Scan for the cell matching the given text and deliver its (X, Y) coordinate at center. 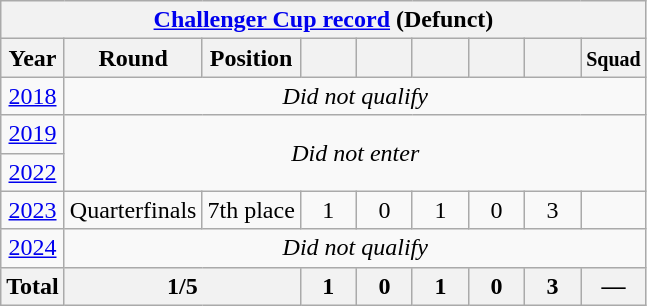
2022 (33, 172)
Total (33, 286)
2018 (33, 96)
7th place (251, 210)
Year (33, 58)
Position (251, 58)
Did not enter (355, 153)
Challenger Cup record (Defunct) (324, 20)
2023 (33, 210)
Squad (614, 58)
Quarterfinals (133, 210)
2024 (33, 248)
2019 (33, 134)
— (614, 286)
1/5 (182, 286)
Round (133, 58)
